Capture the cell that displays the provided text and extract its [x, y] central coordinate. 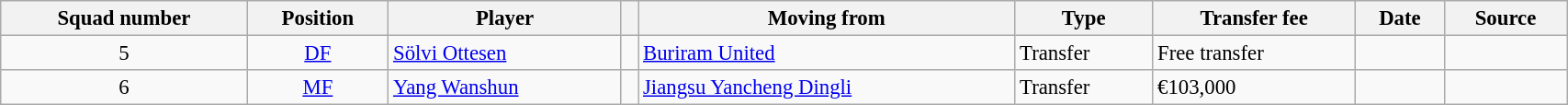
Yang Wanshun [505, 87]
DF [318, 53]
Type [1084, 18]
Buriram United [827, 53]
Date [1400, 18]
Moving from [827, 18]
5 [124, 53]
MF [318, 87]
Free transfer [1255, 53]
Source [1505, 18]
Sölvi Ottesen [505, 53]
Position [318, 18]
Jiangsu Yancheng Dingli [827, 87]
€103,000 [1255, 87]
Player [505, 18]
6 [124, 87]
Squad number [124, 18]
Transfer fee [1255, 18]
